Return (X, Y) of the center of cell containing provided text 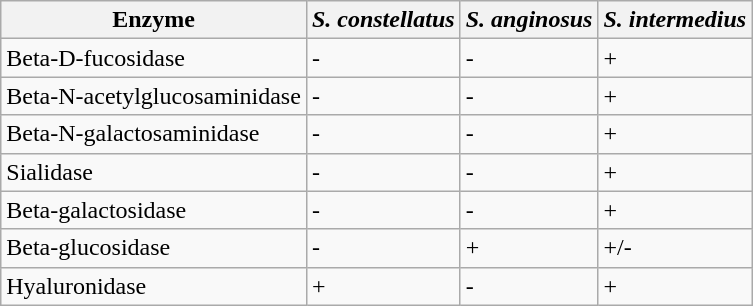
Enzyme (154, 20)
S. intermedius (675, 20)
Beta-glucosidase (154, 248)
Beta-N-galactosaminidase (154, 134)
Beta-N-acetylglucosaminidase (154, 96)
S. constellatus (383, 20)
Beta-D-fucosidase (154, 58)
Beta-galactosidase (154, 210)
Hyaluronidase (154, 286)
+/- (675, 248)
Sialidase (154, 172)
S. anginosus (529, 20)
